Determine the (x, y) coordinate at the center of the cell enclosing the given text.  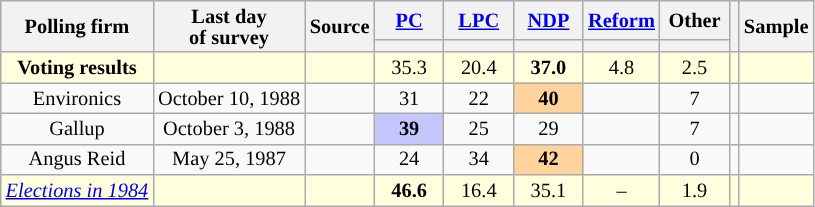
20.4 (479, 68)
39 (409, 128)
22 (479, 98)
2.5 (695, 68)
LPC (479, 20)
Last day of survey (229, 26)
24 (409, 160)
Source (340, 26)
Reform (621, 20)
NDP (549, 20)
Polling firm (77, 26)
Sample (776, 26)
46.6 (409, 190)
1.9 (695, 190)
40 (549, 98)
37.0 (549, 68)
42 (549, 160)
Angus Reid (77, 160)
Other (695, 20)
Gallup (77, 128)
October 10, 1988 (229, 98)
29 (549, 128)
34 (479, 160)
25 (479, 128)
– (621, 190)
Voting results (77, 68)
35.1 (549, 190)
31 (409, 98)
May 25, 1987 (229, 160)
0 (695, 160)
35.3 (409, 68)
16.4 (479, 190)
Environics (77, 98)
4.8 (621, 68)
October 3, 1988 (229, 128)
PC (409, 20)
Elections in 1984 (77, 190)
